Capture the cell that displays the provided text and extract its (x, y) central coordinate. 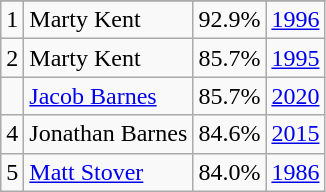
5 (12, 172)
92.9% (230, 20)
1996 (296, 20)
2015 (296, 134)
Matt Stover (108, 172)
Jonathan Barnes (108, 134)
84.6% (230, 134)
4 (12, 134)
1986 (296, 172)
1 (12, 20)
Jacob Barnes (108, 96)
2020 (296, 96)
84.0% (230, 172)
2 (12, 58)
1995 (296, 58)
